From the cell containing the given text, extract its center point as (X, Y) coordinate. 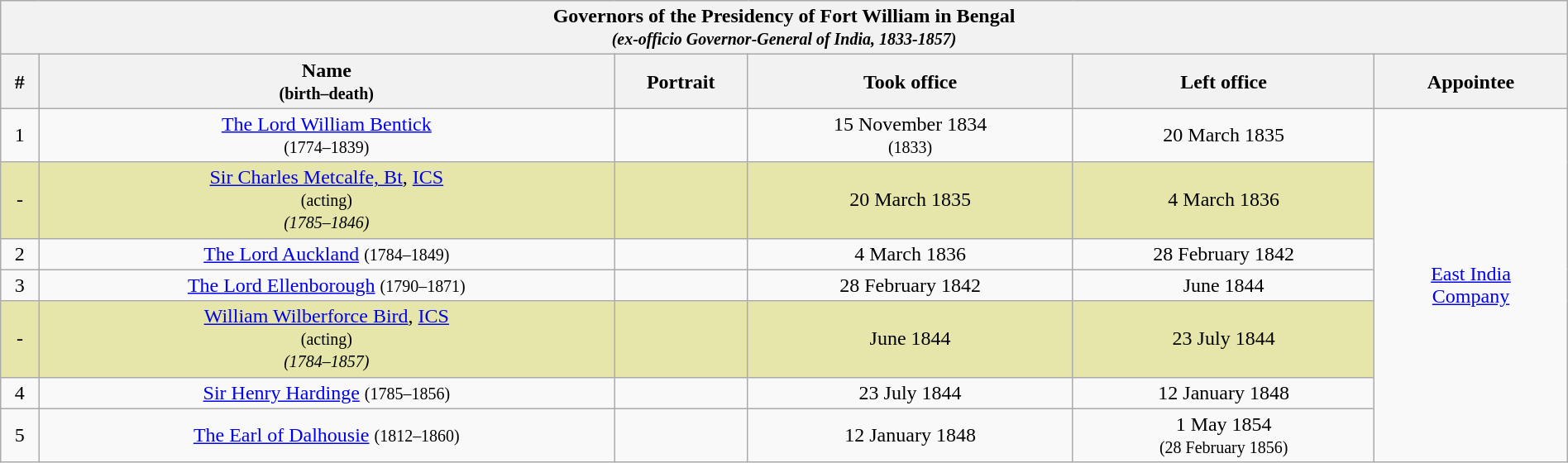
1 May 1854(28 February 1856) (1223, 435)
The Lord William Bentick(1774–1839) (327, 136)
Portrait (681, 81)
The Earl of Dalhousie (1812–1860) (327, 435)
Left office (1223, 81)
1 (20, 136)
William Wilberforce Bird, ICS(acting)(1784–1857) (327, 339)
Name(birth–death) (327, 81)
The Lord Auckland (1784–1849) (327, 254)
The Lord Ellenborough (1790–1871) (327, 285)
2 (20, 254)
5 (20, 435)
Appointee (1470, 81)
Took office (911, 81)
15 November 1834(1833) (911, 136)
3 (20, 285)
East IndiaCompany (1470, 285)
Governors of the Presidency of Fort William in Bengal(ex-officio Governor-General of India, 1833-1857) (784, 28)
Sir Henry Hardinge (1785–1856) (327, 393)
Sir Charles Metcalfe, Bt, ICS(acting)(1785–1846) (327, 200)
4 (20, 393)
# (20, 81)
